Locate the cell with the specified text and output its [X, Y] center coordinate. 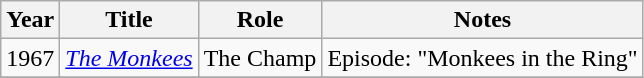
1967 [30, 58]
Episode: "Monkees in the Ring" [482, 58]
Notes [482, 20]
Title [129, 20]
The Champ [260, 58]
Year [30, 20]
The Monkees [129, 58]
Role [260, 20]
